Detect which cell encompasses the target text, then output its [x, y] center coordinate. 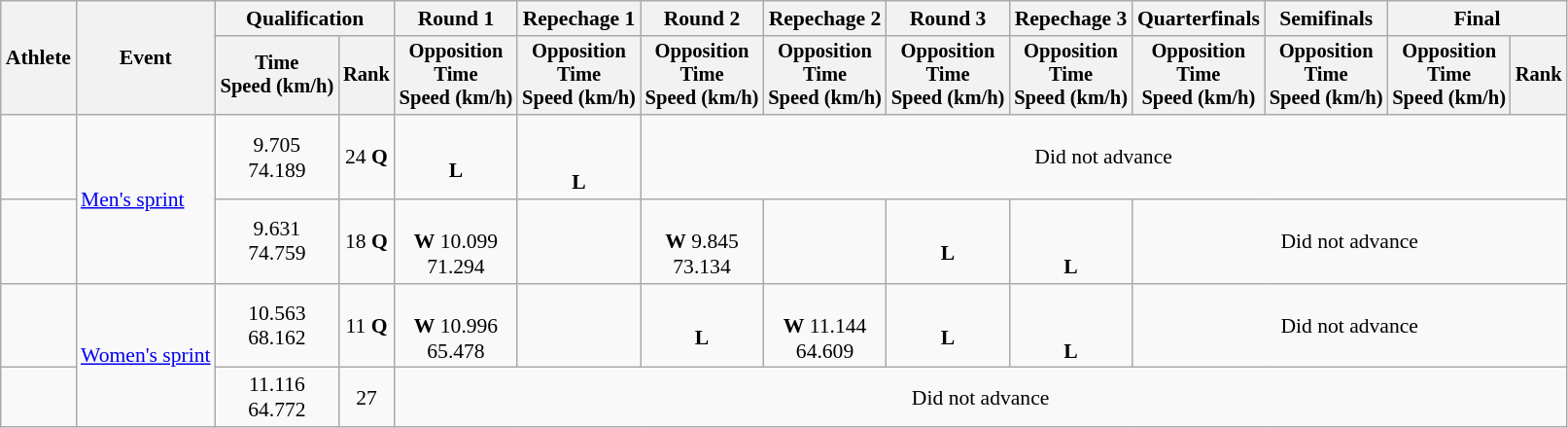
10.56368.162 [278, 327]
Men's sprint [146, 198]
Repechage 3 [1071, 18]
Round 1 [457, 18]
Event [146, 58]
11.11664.772 [278, 397]
Qualification [305, 18]
Athlete [39, 58]
W 11.14464.609 [824, 327]
9.70574.189 [278, 158]
Round 3 [949, 18]
Quarterfinals [1199, 18]
27 [366, 397]
W 10.09971.294 [457, 241]
W 9.84573.134 [702, 241]
Repechage 1 [579, 18]
24 Q [366, 158]
Repechage 2 [824, 18]
9.63174.759 [278, 241]
Semifinals [1326, 18]
11 Q [366, 327]
Women's sprint [146, 356]
18 Q [366, 241]
TimeSpeed (km/h) [278, 76]
Final [1477, 18]
Round 2 [702, 18]
W 10.99665.478 [457, 327]
